Locate the cell with the specified text and output its [X, Y] center coordinate. 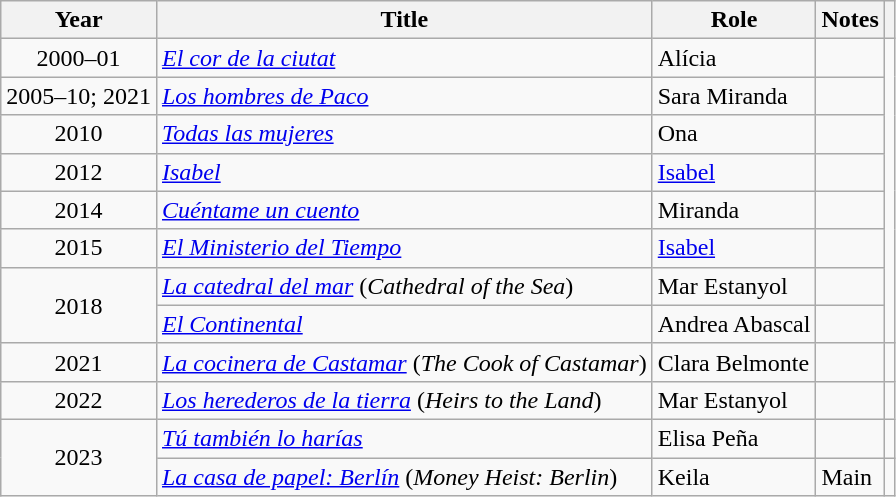
El cor de la ciutat [404, 58]
2010 [79, 134]
2014 [79, 210]
2018 [79, 305]
2023 [79, 457]
Ona [734, 134]
Clara Belmonte [734, 362]
Todas las mujeres [404, 134]
Miranda [734, 210]
La cocinera de Castamar (The Cook of Castamar) [404, 362]
Keila [734, 477]
2012 [79, 172]
2005–10; 2021 [79, 96]
El Continental [404, 324]
Alícia [734, 58]
2015 [79, 248]
Cuéntame un cuento [404, 210]
Los herederos de la tierra (Heirs to the Land) [404, 400]
Tú también lo harías [404, 438]
2021 [79, 362]
Year [79, 20]
Los hombres de Paco [404, 96]
Main [850, 477]
Andrea Abascal [734, 324]
La casa de papel: Berlín (Money Heist: Berlin) [404, 477]
Elisa Peña [734, 438]
Title [404, 20]
Sara Miranda [734, 96]
Role [734, 20]
El Ministerio del Tiempo [404, 248]
La catedral del mar (Cathedral of the Sea) [404, 286]
2000–01 [79, 58]
Notes [850, 20]
2022 [79, 400]
